Return [x, y] of the center of cell containing provided text 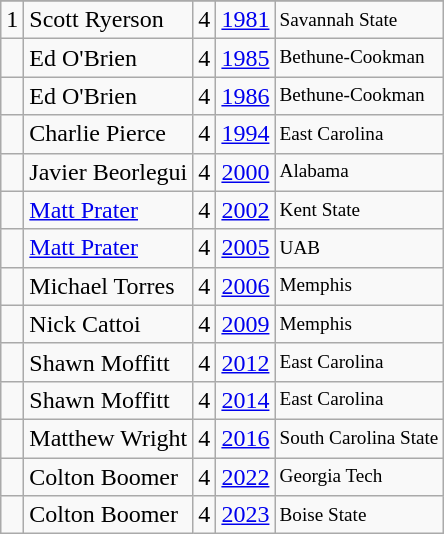
Boise State [359, 515]
2005 [246, 248]
2014 [246, 400]
Savannah State [359, 20]
Matthew Wright [108, 438]
1986 [246, 96]
Nick Cattoi [108, 324]
2000 [246, 172]
1985 [246, 58]
2002 [246, 210]
1 [12, 20]
2006 [246, 286]
2022 [246, 477]
1994 [246, 134]
2009 [246, 324]
UAB [359, 248]
Kent State [359, 210]
Javier Beorlegui [108, 172]
2023 [246, 515]
2012 [246, 362]
2016 [246, 438]
Alabama [359, 172]
Scott Ryerson [108, 20]
1981 [246, 20]
Michael Torres [108, 286]
South Carolina State [359, 438]
Georgia Tech [359, 477]
Charlie Pierce [108, 134]
